Locate the cell with the specified text and output its (x, y) center coordinate. 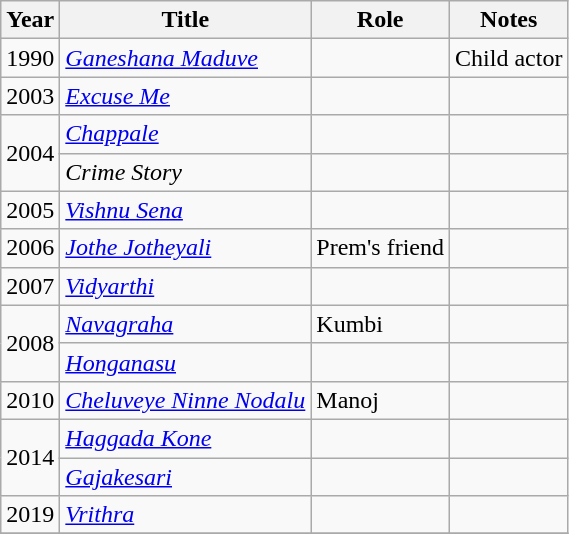
Role (380, 20)
Manoj (380, 400)
Ganeshana Maduve (186, 58)
Year (30, 20)
Chappale (186, 134)
Gajakesari (186, 477)
1990 (30, 58)
Prem's friend (380, 248)
2007 (30, 286)
Vidyarthi (186, 286)
Haggada Kone (186, 438)
Title (186, 20)
Vishnu Sena (186, 210)
Child actor (509, 58)
Vrithra (186, 515)
2004 (30, 153)
Excuse Me (186, 96)
Honganasu (186, 362)
Crime Story (186, 172)
2003 (30, 96)
2005 (30, 210)
2008 (30, 343)
Jothe Jotheyali (186, 248)
2019 (30, 515)
2006 (30, 248)
2014 (30, 457)
2010 (30, 400)
Navagraha (186, 324)
Cheluveye Ninne Nodalu (186, 400)
Kumbi (380, 324)
Notes (509, 20)
